Provide the [x, y] coordinate of the cell's center where the given text is located.  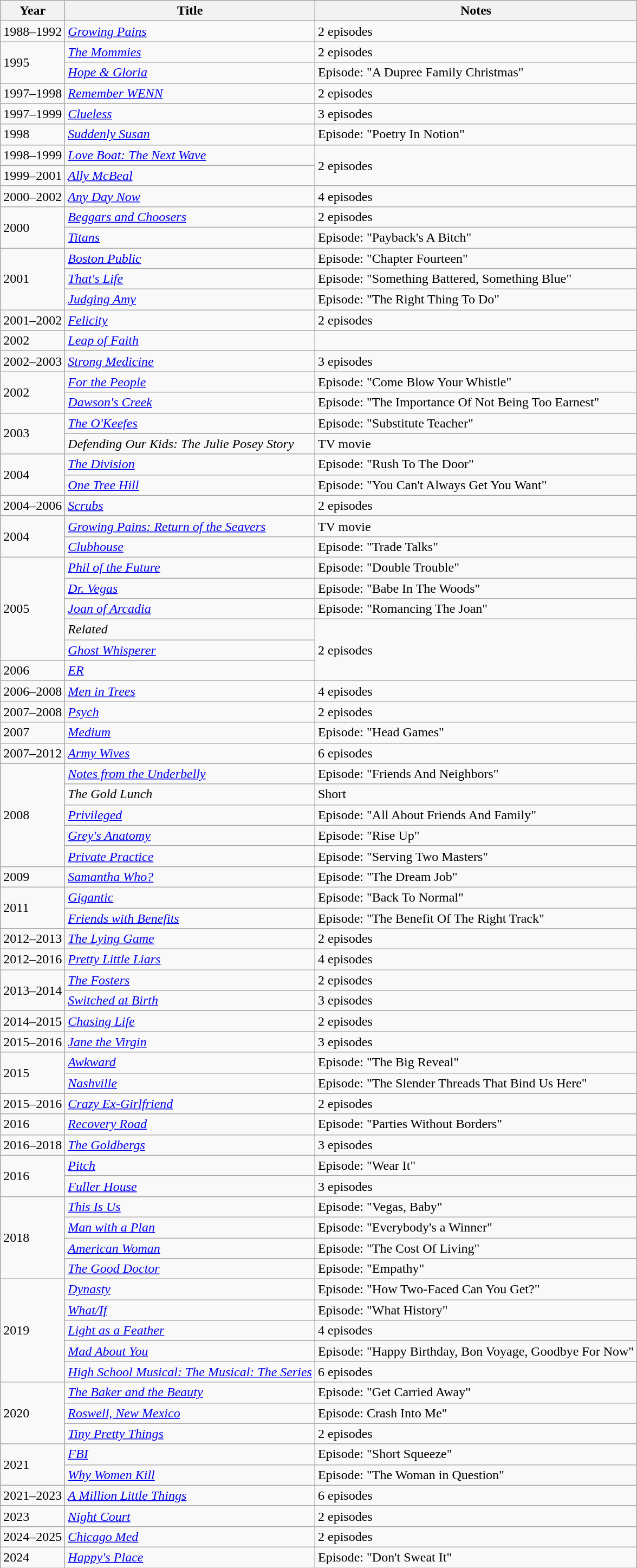
Episode: "Something Battered, Something Blue" [476, 279]
High School Musical: The Musical: The Series [190, 1372]
FBI [190, 1454]
2021 [32, 1465]
Judging Amy [190, 300]
This Is Us [190, 1207]
Hope & Gloria [190, 73]
Year [32, 11]
Episode: "Empathy" [476, 1269]
Episode: Crash Into Me" [476, 1413]
2000–2002 [32, 196]
2020 [32, 1413]
Medium [190, 733]
Phil of the Future [190, 567]
1997–1998 [32, 93]
1997–1999 [32, 114]
Episode: "What History" [476, 1310]
2018 [32, 1237]
Titans [190, 237]
2019 [32, 1331]
Beggars and Choosers [190, 217]
That's Life [190, 279]
2003 [32, 433]
2013–2014 [32, 990]
Episode: "A Dupree Family Christmas" [476, 73]
Episode: "The Right Thing To Do" [476, 300]
2012–2013 [32, 939]
Nashville [190, 1083]
2024 [32, 1557]
2024–2025 [32, 1537]
2005 [32, 608]
Switched at Birth [190, 1001]
Leap of Faith [190, 341]
Ally McBeal [190, 176]
Episode: "Get Carried Away" [476, 1392]
The Gold Lunch [190, 794]
Episode: "Trade Talks" [476, 547]
The Baker and the Beauty [190, 1392]
Chasing Life [190, 1021]
Recovery Road [190, 1124]
Pitch [190, 1165]
Mad About You [190, 1351]
Episode: "Don't Sweat It" [476, 1557]
Episode: "How Two-Faced Can You Get?" [476, 1290]
Episode: "Chapter Fourteen" [476, 258]
2016–2018 [32, 1145]
2001–2002 [32, 320]
Private Practice [190, 856]
Man with a Plan [190, 1227]
Episode: "Parties Without Borders" [476, 1124]
For the People [190, 382]
1995 [32, 62]
2001 [32, 279]
Suddenly Susan [190, 134]
2006–2008 [32, 691]
Strong Medicine [190, 361]
Pretty Little Liars [190, 960]
2002–2003 [32, 361]
The Goldbergs [190, 1145]
Growing Pains: Return of the Seavers [190, 526]
2007–2008 [32, 712]
What/If [190, 1310]
Privileged [190, 815]
Jane the Virgin [190, 1042]
2008 [32, 815]
Friends with Benefits [190, 918]
Remember WENN [190, 93]
One Tree Hill [190, 485]
Episode: "Wear It" [476, 1165]
Episode: "Happy Birthday, Bon Voyage, Goodbye For Now" [476, 1351]
A Million Little Things [190, 1495]
Dawson's Creek [190, 403]
Notes from the Underbelly [190, 774]
Episode: "Short Squeeze" [476, 1454]
Night Court [190, 1516]
Episode: "Come Blow Your Whistle" [476, 382]
Chicago Med [190, 1537]
Dynasty [190, 1290]
Short [476, 794]
Awkward [190, 1062]
2014–2015 [32, 1021]
Happy's Place [190, 1557]
Why Women Kill [190, 1475]
Any Day Now [190, 196]
Scrubs [190, 506]
Gigantic [190, 897]
Episode: "The Big Reveal" [476, 1062]
Joan of Arcadia [190, 609]
Episode: "Vegas, Baby" [476, 1207]
1999–2001 [32, 176]
Episode: "All About Friends And Family" [476, 815]
Episode: "Babe In The Woods" [476, 588]
Grey's Anatomy [190, 835]
Ghost Whisperer [190, 650]
Episode: "The Cost Of Living" [476, 1248]
2007–2012 [32, 753]
Episode: "Back To Normal" [476, 897]
The Mommies [190, 52]
1998–1999 [32, 155]
1988–1992 [32, 31]
Roswell, New Mexico [190, 1413]
Episode: "Everybody's a Winner" [476, 1227]
Episode: "You Can't Always Get You Want" [476, 485]
Light as a Feather [190, 1331]
Episode: "Serving Two Masters" [476, 856]
Clueless [190, 114]
Dr. Vegas [190, 588]
Episode: "Rise Up" [476, 835]
Episode: "Poetry In Notion" [476, 134]
Episode: "Friends And Neighbors" [476, 774]
2021–2023 [32, 1495]
The Fosters [190, 980]
The Lying Game [190, 939]
2004–2006 [32, 506]
Episode: "The Benefit Of The Right Track" [476, 918]
Fuller House [190, 1186]
2015 [32, 1073]
American Woman [190, 1248]
Notes [476, 11]
Episode: "Head Games" [476, 733]
Crazy Ex-Girlfriend [190, 1104]
Samantha Who? [190, 877]
2011 [32, 908]
ER [190, 671]
Episode: "Payback's A Bitch" [476, 237]
2007 [32, 733]
Title [190, 11]
Defending Our Kids: The Julie Posey Story [190, 444]
2012–2016 [32, 960]
Related [190, 630]
Episode: "Romancing The Joan" [476, 609]
2000 [32, 227]
Love Boat: The Next Wave [190, 155]
Men in Trees [190, 691]
Clubhouse [190, 547]
1998 [32, 134]
The Division [190, 464]
Growing Pains [190, 31]
Psych [190, 712]
The Good Doctor [190, 1269]
Army Wives [190, 753]
Episode: "The Slender Threads That Bind Us Here" [476, 1083]
2009 [32, 877]
Tiny Pretty Things [190, 1434]
Episode: "The Dream Job" [476, 877]
2006 [32, 671]
Episode: "The Woman in Question" [476, 1475]
Episode: "The Importance Of Not Being Too Earnest" [476, 403]
Episode: "Rush To The Door" [476, 464]
The O'Keefes [190, 423]
2023 [32, 1516]
Episode: "Substitute Teacher" [476, 423]
Episode: "Double Trouble" [476, 567]
Felicity [190, 320]
Boston Public [190, 258]
